Find where the given text appears and provide that cell's center as [x, y] coordinate. 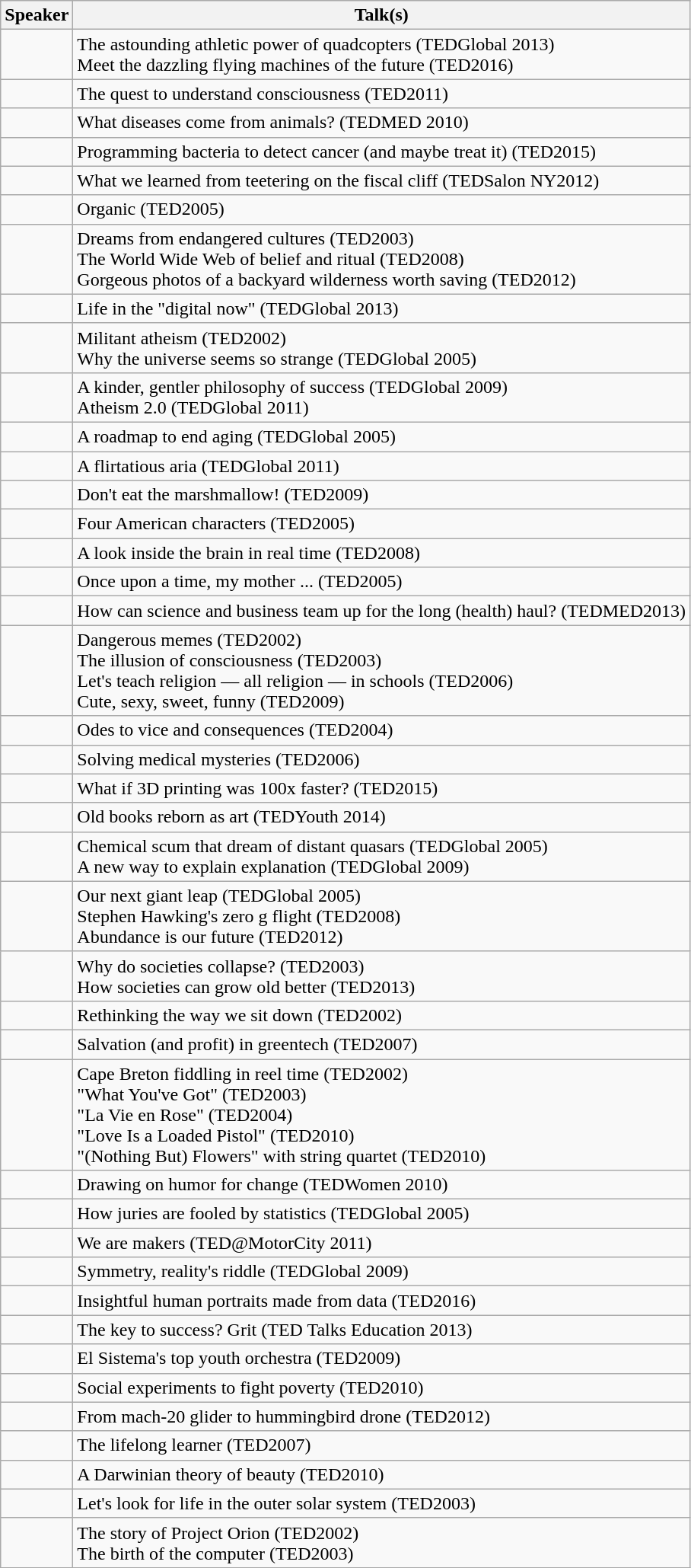
Odes to vice and consequences (TED2004) [382, 730]
Our next giant leap (TEDGlobal 2005) Stephen Hawking's zero g flight (TED2008) Abundance is our future (TED2012) [382, 916]
Let's look for life in the outer solar system (TED2003) [382, 1503]
What if 3D printing was 100x faster? (TED2015) [382, 788]
Militant atheism (TED2002) Why the universe seems so strange (TEDGlobal 2005) [382, 347]
Solving medical mysteries (TED2006) [382, 759]
Symmetry, reality's riddle (TEDGlobal 2009) [382, 1272]
Programming bacteria to detect cancer (and maybe treat it) (TED2015) [382, 152]
Four American characters (TED2005) [382, 524]
From mach-20 glider to hummingbird drone (TED2012) [382, 1416]
Drawing on humor for change (TEDWomen 2010) [382, 1185]
Life in the "digital now" (TEDGlobal 2013) [382, 308]
The astounding athletic power of quadcopters (TEDGlobal 2013)Meet the dazzling flying machines of the future (TED2016) [382, 55]
A flirtatious aria (TEDGlobal 2011) [382, 465]
Speaker [37, 15]
Organic (TED2005) [382, 209]
The key to success? Grit (TED Talks Education 2013) [382, 1330]
A kinder, gentler philosophy of success (TEDGlobal 2009) Atheism 2.0 (TEDGlobal 2011) [382, 398]
Salvation (and profit) in greentech (TED2007) [382, 1044]
The story of Project Orion (TED2002) The birth of the computer (TED2003) [382, 1543]
What we learned from teetering on the fiscal cliff (TEDSalon NY2012) [382, 180]
Old books reborn as art (TEDYouth 2014) [382, 817]
Insightful human portraits made from data (TED2016) [382, 1301]
How juries are fooled by statistics (TEDGlobal 2005) [382, 1214]
A look inside the brain in real time (TED2008) [382, 553]
The lifelong learner (TED2007) [382, 1445]
Social experiments to fight poverty (TED2010) [382, 1388]
Rethinking the way we sit down (TED2002) [382, 1015]
Chemical scum that dream of distant quasars (TEDGlobal 2005) A new way to explain explanation (TEDGlobal 2009) [382, 856]
We are makers (TED@MotorCity 2011) [382, 1243]
Talk(s) [382, 15]
The quest to understand consciousness (TED2011) [382, 94]
A Darwinian theory of beauty (TED2010) [382, 1474]
Why do societies collapse? (TED2003) How societies can grow old better (TED2013) [382, 976]
Don't eat the marshmallow! (TED2009) [382, 495]
El Sistema's top youth orchestra (TED2009) [382, 1359]
How can science and business team up for the long (health) haul? (TEDMED2013) [382, 611]
Once upon a time, my mother ... (TED2005) [382, 582]
A roadmap to end aging (TEDGlobal 2005) [382, 436]
What diseases come from animals? (TEDMED 2010) [382, 123]
